Identify which cell holds the provided text, then report its [x, y] central coordinate. 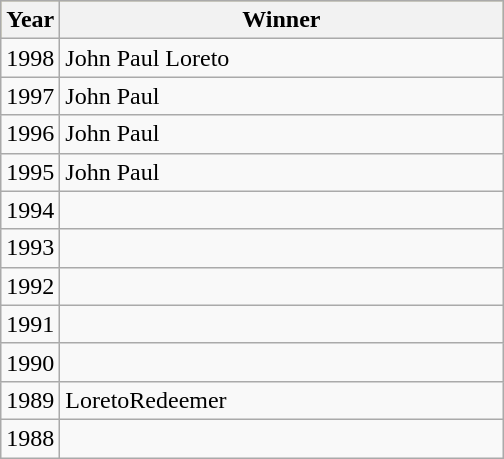
LoretoRedeemer [282, 400]
1992 [30, 286]
1997 [30, 96]
1990 [30, 362]
1996 [30, 134]
1988 [30, 438]
1998 [30, 58]
1994 [30, 210]
1989 [30, 400]
Year [30, 20]
1995 [30, 172]
1991 [30, 324]
John Paul Loreto [282, 58]
Winner [282, 20]
1993 [30, 248]
